Pinpoint the cell where the given text exists, returning its (X, Y) midpoint coordinate. 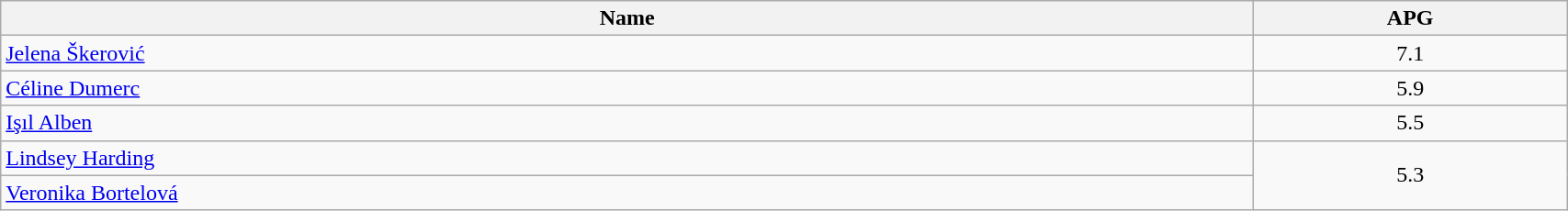
7.1 (1411, 53)
Name (627, 18)
Céline Dumerc (627, 88)
5.9 (1411, 88)
Jelena Škerović (627, 53)
APG (1411, 18)
Veronika Bortelová (627, 193)
Lindsey Harding (627, 158)
5.5 (1411, 123)
Işıl Alben (627, 123)
5.3 (1411, 175)
